Locate the cell with the specified text and output its [x, y] center coordinate. 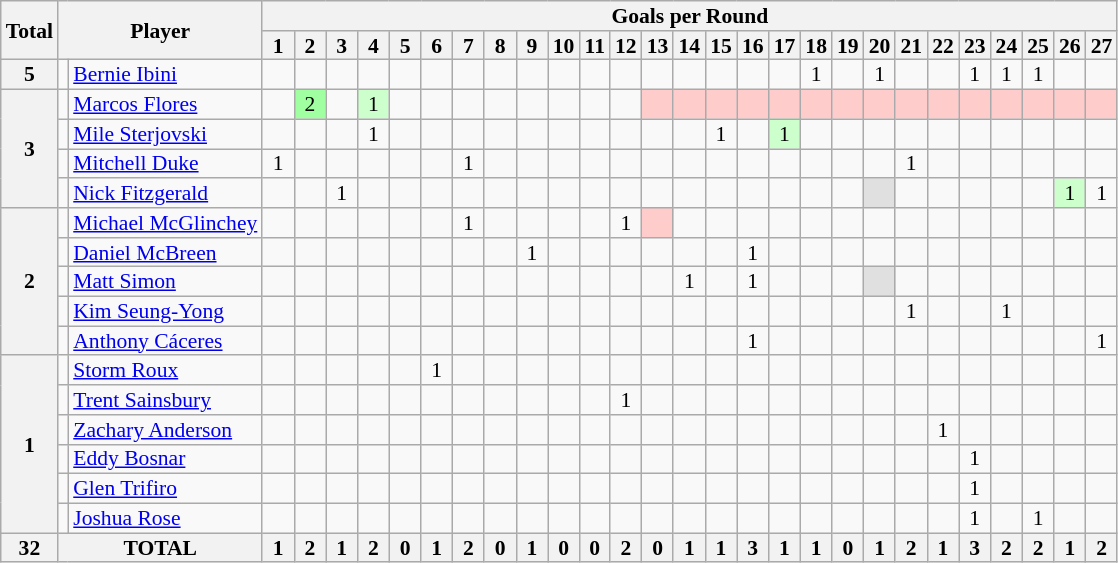
Goals per Round [690, 16]
27 [1102, 46]
Anthony Cáceres [165, 341]
20 [880, 46]
13 [658, 46]
4 [373, 46]
12 [626, 46]
6 [437, 46]
17 [785, 46]
Storm Roux [165, 371]
25 [1038, 46]
22 [943, 46]
Joshua Rose [165, 519]
24 [1007, 46]
Trent Sainsbury [165, 400]
Glen Trifiro [165, 489]
9 [532, 46]
Total [30, 30]
Zachary Anderson [165, 430]
11 [594, 46]
Marcos Flores [165, 105]
32 [30, 548]
15 [721, 46]
19 [848, 46]
21 [911, 46]
18 [816, 46]
14 [689, 46]
Mile Sterjovski [165, 134]
26 [1070, 46]
23 [975, 46]
Michael McGlinchey [165, 223]
10 [564, 46]
TOTAL [160, 548]
Player [160, 30]
Kim Seung-Yong [165, 312]
Eddy Bosnar [165, 459]
Bernie Ibini [165, 75]
8 [500, 46]
Mitchell Duke [165, 164]
7 [469, 46]
Matt Simon [165, 282]
Nick Fitzgerald [165, 193]
16 [753, 46]
Daniel McBreen [165, 253]
